Identify which cell holds the provided text, then report its [X, Y] central coordinate. 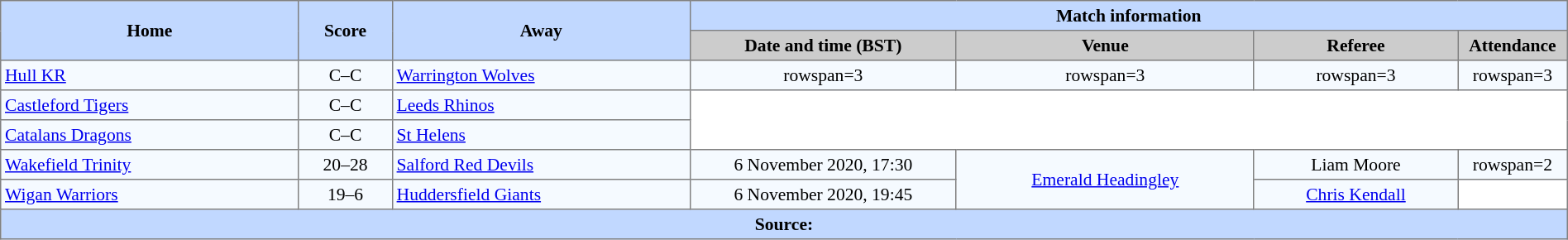
Salford Red Devils [541, 165]
Chris Kendall [1355, 194]
Source: [784, 224]
St Helens [541, 135]
Wakefield Trinity [150, 165]
Emerald Headingley [1105, 180]
Home [150, 31]
Referee [1355, 46]
Catalans Dragons [150, 135]
20–28 [346, 165]
Leeds Rhinos [541, 105]
6 November 2020, 17:30 [823, 165]
19–6 [346, 194]
Score [346, 31]
Attendance [1513, 46]
Liam Moore [1355, 165]
Hull KR [150, 75]
Away [541, 31]
Wigan Warriors [150, 194]
Match information [1128, 16]
Castleford Tigers [150, 105]
Huddersfield Giants [541, 194]
rowspan=2 [1513, 165]
Warrington Wolves [541, 75]
Date and time (BST) [823, 46]
6 November 2020, 19:45 [823, 194]
Venue [1105, 46]
